Scan for the cell matching the given text and deliver its [x, y] coordinate at center. 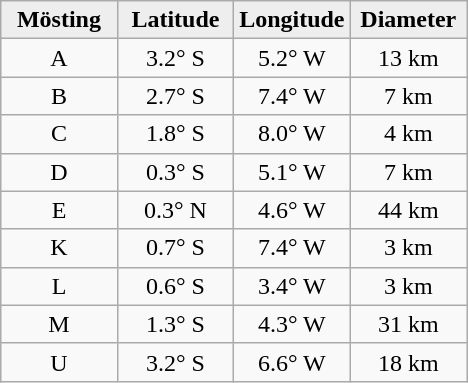
B [59, 96]
Diameter [408, 20]
Latitude [175, 20]
1.3° S [175, 324]
5.2° W [292, 58]
0.6° S [175, 286]
D [59, 172]
E [59, 210]
1.8° S [175, 134]
18 km [408, 362]
C [59, 134]
3.4° W [292, 286]
M [59, 324]
0.3° S [175, 172]
4 km [408, 134]
Mösting [59, 20]
4.3° W [292, 324]
Longitude [292, 20]
13 km [408, 58]
2.7° S [175, 96]
4.6° W [292, 210]
0.7° S [175, 248]
8.0° W [292, 134]
6.6° W [292, 362]
U [59, 362]
5.1° W [292, 172]
44 km [408, 210]
A [59, 58]
L [59, 286]
31 km [408, 324]
0.3° N [175, 210]
K [59, 248]
